Find where the given text appears and provide that cell's center as (X, Y) coordinate. 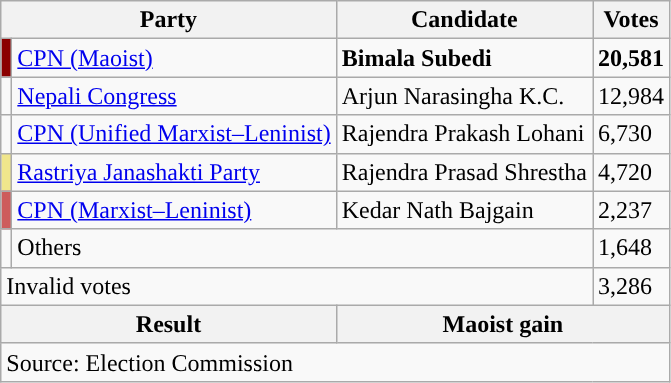
Result (168, 324)
20,581 (632, 58)
Rajendra Prakash Lohani (464, 134)
Candidate (464, 20)
12,984 (632, 96)
6,730 (632, 134)
3,286 (632, 286)
Votes (632, 20)
Nepali Congress (174, 96)
Arjun Narasingha K.C. (464, 96)
CPN (Marxist–Leninist) (174, 210)
Kedar Nath Bajgain (464, 210)
Source: Election Commission (336, 362)
4,720 (632, 172)
Others (302, 248)
1,648 (632, 248)
Maoist gain (502, 324)
Rajendra Prasad Shrestha (464, 172)
Party (168, 20)
2,237 (632, 210)
Invalid votes (297, 286)
Rastriya Janashakti Party (174, 172)
CPN (Unified Marxist–Leninist) (174, 134)
Bimala Subedi (464, 58)
CPN (Maoist) (174, 58)
